Pinpoint the cell where the given text exists, returning its (x, y) midpoint coordinate. 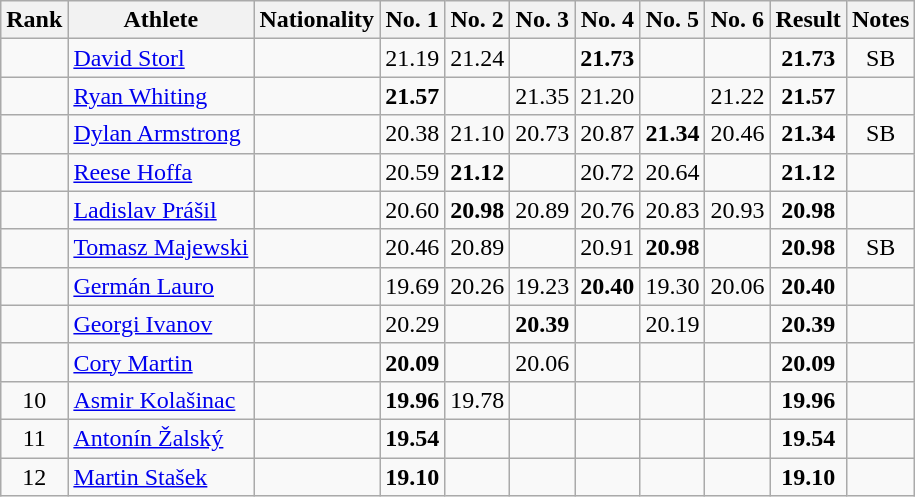
20.76 (608, 210)
19.69 (412, 286)
No. 3 (542, 20)
11 (34, 438)
Tomasz Majewski (161, 248)
Athlete (161, 20)
Rank (34, 20)
19.30 (672, 286)
No. 4 (608, 20)
20.91 (608, 248)
Dylan Armstrong (161, 134)
21.22 (738, 96)
Nationality (317, 20)
21.24 (478, 58)
No. 2 (478, 20)
20.73 (542, 134)
Asmir Kolašinac (161, 400)
Antonín Žalský (161, 438)
No. 1 (412, 20)
21.20 (608, 96)
No. 5 (672, 20)
21.35 (542, 96)
20.19 (672, 324)
20.93 (738, 210)
Germán Lauro (161, 286)
Ryan Whiting (161, 96)
Reese Hoffa (161, 172)
20.64 (672, 172)
Notes (880, 20)
David Storl (161, 58)
10 (34, 400)
12 (34, 477)
20.29 (412, 324)
19.78 (478, 400)
20.60 (412, 210)
19.23 (542, 286)
20.26 (478, 286)
20.87 (608, 134)
21.19 (412, 58)
Georgi Ivanov (161, 324)
20.38 (412, 134)
20.59 (412, 172)
20.72 (608, 172)
Ladislav Prášil (161, 210)
21.10 (478, 134)
20.83 (672, 210)
Cory Martin (161, 362)
Martin Stašek (161, 477)
Result (808, 20)
No. 6 (738, 20)
